Return the [x, y] coordinate for the center point of the cell that contains the specified text.  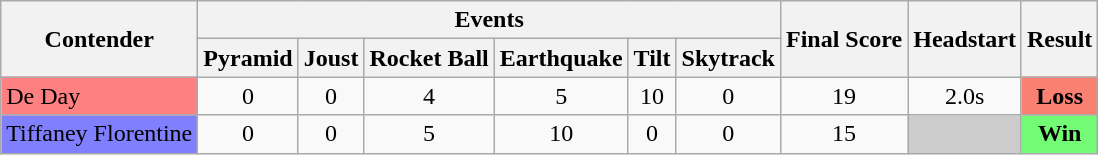
Earthquake [561, 58]
Loss [1059, 96]
Headstart [965, 39]
Final Score [844, 39]
Pyramid [248, 58]
Win [1059, 134]
4 [429, 96]
De Day [100, 96]
Tiffaney Florentine [100, 134]
Events [490, 20]
Contender [100, 39]
Joust [331, 58]
Rocket Ball [429, 58]
15 [844, 134]
2.0s [965, 96]
19 [844, 96]
Tilt [652, 58]
Skytrack [728, 58]
Result [1059, 39]
